Output the [X, Y] coordinate of the center of the cell containing the given text.  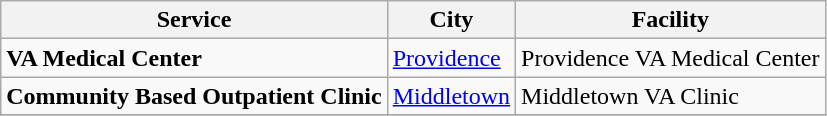
Middletown [451, 96]
Community Based Outpatient Clinic [194, 96]
Providence [451, 58]
Facility [670, 20]
Service [194, 20]
City [451, 20]
VA Medical Center [194, 58]
Providence VA Medical Center [670, 58]
Middletown VA Clinic [670, 96]
